Identify which cell holds the provided text, then report its (X, Y) central coordinate. 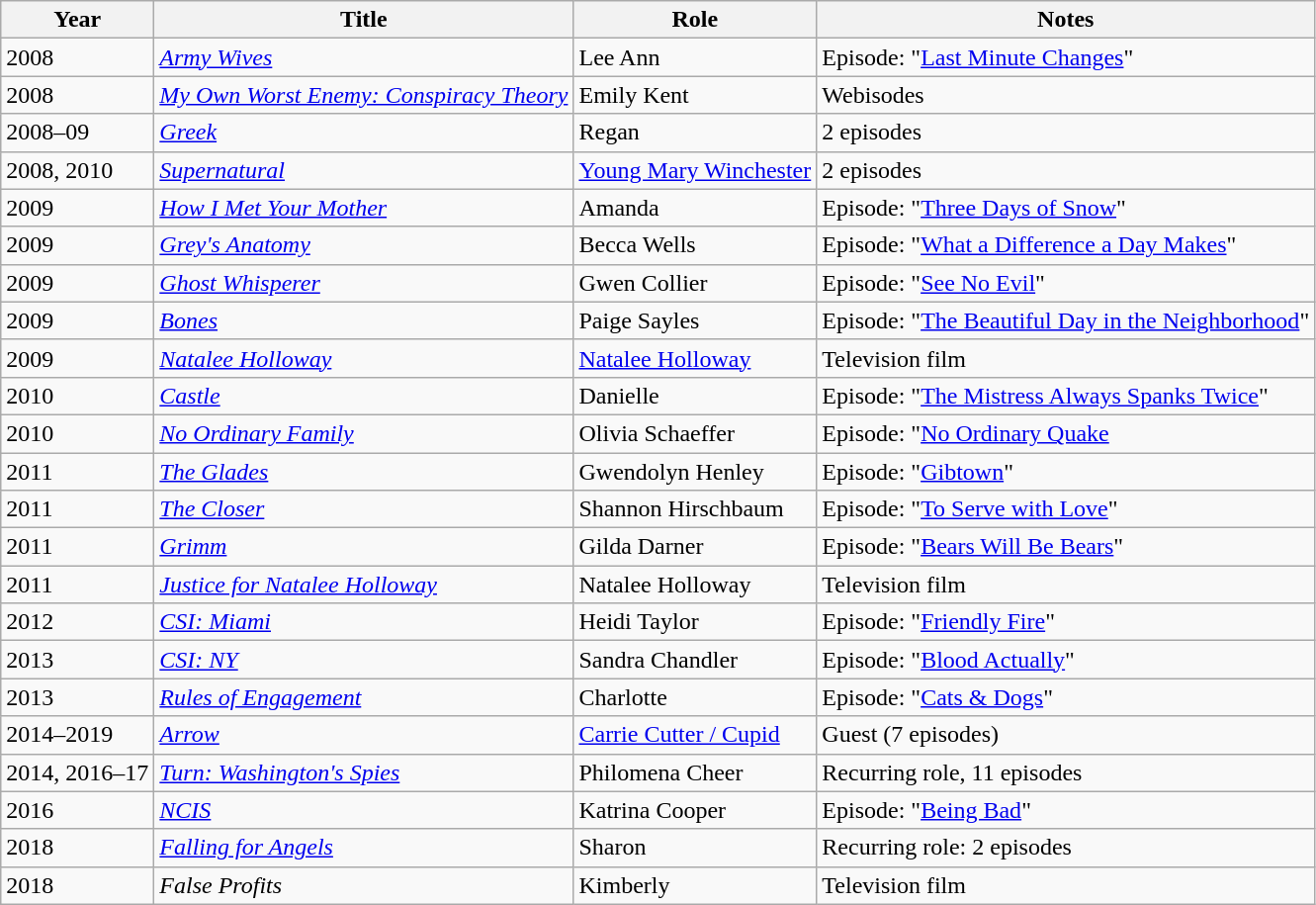
CSI: Miami (364, 622)
Guest (7 episodes) (1066, 735)
Recurring role, 11 episodes (1066, 772)
Kimberly (695, 885)
Castle (364, 396)
CSI: NY (364, 660)
Greek (364, 133)
Episode: "Gibtown" (1066, 472)
Grey's Anatomy (364, 245)
Episode: "Blood Actually" (1066, 660)
Becca Wells (695, 245)
Episode: "Bears Will Be Bears" (1066, 547)
2008–09 (77, 133)
Rules of Engagement (364, 697)
Episode: "Last Minute Changes" (1066, 57)
Supernatural (364, 170)
Turn: Washington's Spies (364, 772)
Episode: "The Beautiful Day in the Neighborhood" (1066, 320)
Arrow (364, 735)
Regan (695, 133)
Carrie Cutter / Cupid (695, 735)
NCIS (364, 810)
2014–2019 (77, 735)
Charlotte (695, 697)
Sharon (695, 848)
Shannon Hirschbaum (695, 509)
Role (695, 20)
Recurring role: 2 episodes (1066, 848)
Gilda Darner (695, 547)
2012 (77, 622)
Webisodes (1066, 95)
2016 (77, 810)
False Profits (364, 885)
Gwendolyn Henley (695, 472)
Gwen Collier (695, 283)
The Glades (364, 472)
Bones (364, 320)
Falling for Angels (364, 848)
Title (364, 20)
2008, 2010 (77, 170)
Amanda (695, 208)
Army Wives (364, 57)
Heidi Taylor (695, 622)
Episode: "Friendly Fire" (1066, 622)
Katrina Cooper (695, 810)
Episode: "Being Bad" (1066, 810)
No Ordinary Family (364, 433)
Episode: "The Mistress Always Spanks Twice" (1066, 396)
Episode: "Three Days of Snow" (1066, 208)
Ghost Whisperer (364, 283)
Justice for Natalee Holloway (364, 585)
Episode: "No Ordinary Quake (1066, 433)
Paige Sayles (695, 320)
Episode: "To Serve with Love" (1066, 509)
How I Met Your Mother (364, 208)
Danielle (695, 396)
Philomena Cheer (695, 772)
Grimm (364, 547)
Episode: "Cats & Dogs" (1066, 697)
Notes (1066, 20)
Year (77, 20)
Lee Ann (695, 57)
My Own Worst Enemy: Conspiracy Theory (364, 95)
Young Mary Winchester (695, 170)
Emily Kent (695, 95)
The Closer (364, 509)
Episode: "What a Difference a Day Makes" (1066, 245)
Sandra Chandler (695, 660)
2014, 2016–17 (77, 772)
Olivia Schaeffer (695, 433)
Episode: "See No Evil" (1066, 283)
